Return (x, y) of the center of cell containing provided text 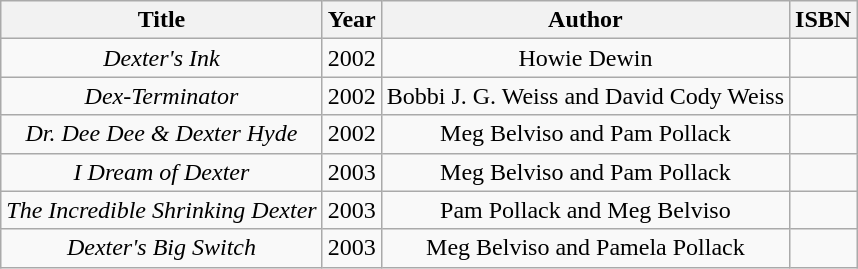
Howie Dewin (585, 58)
I Dream of Dexter (162, 172)
Title (162, 20)
Year (352, 20)
Pam Pollack and Meg Belviso (585, 210)
Dr. Dee Dee & Dexter Hyde (162, 134)
Bobbi J. G. Weiss and David Cody Weiss (585, 96)
Author (585, 20)
Dexter's Ink (162, 58)
The Incredible Shrinking Dexter (162, 210)
ISBN (824, 20)
Meg Belviso and Pamela Pollack (585, 248)
Dex-Terminator (162, 96)
Dexter's Big Switch (162, 248)
